From the cell containing the given text, extract its center point as (x, y) coordinate. 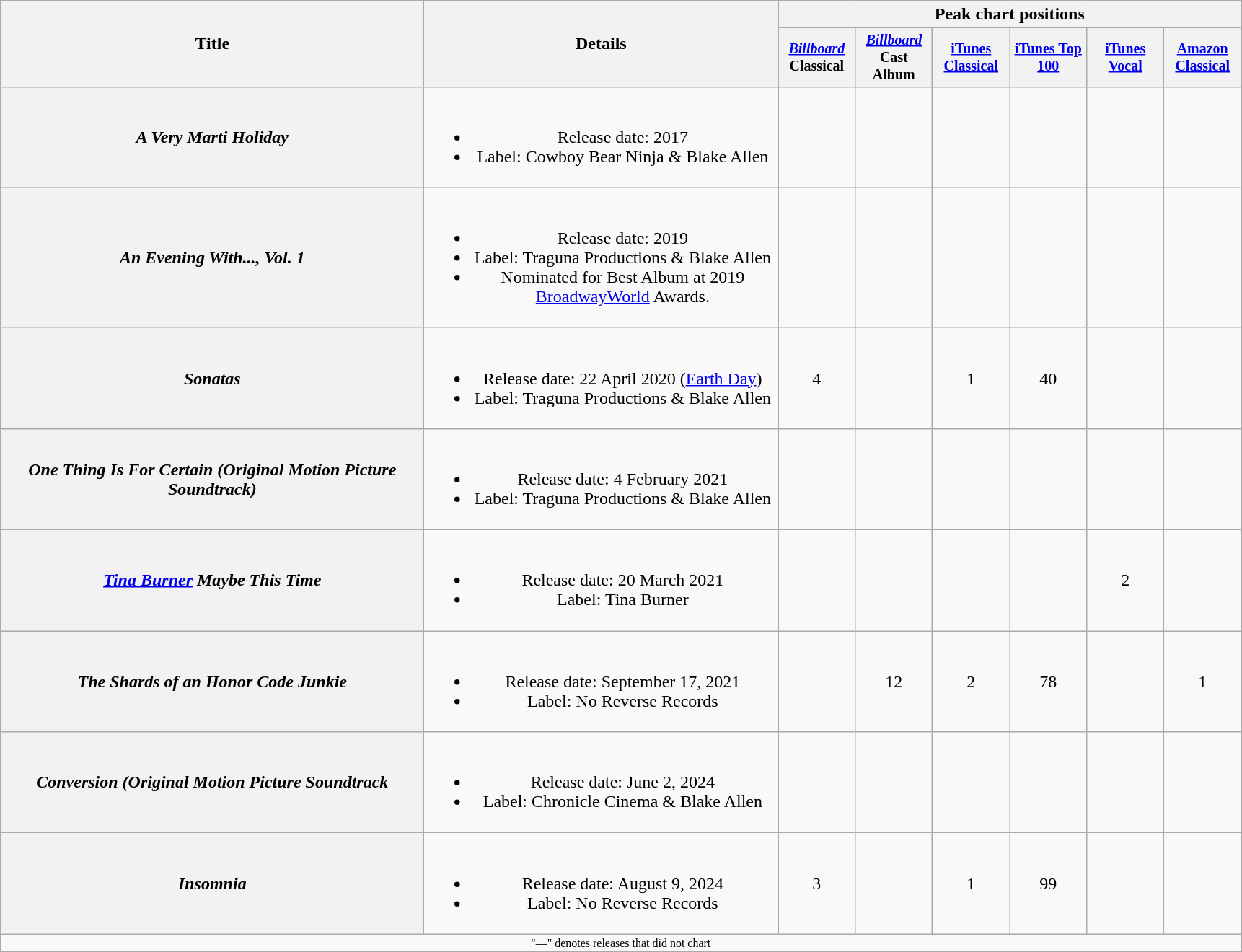
Tina Burner Maybe This Time (212, 581)
Release date: 2017Label: Cowboy Bear Ninja & Blake Allen (602, 137)
Title (212, 44)
40 (1049, 378)
Billboard Classical (816, 58)
iTunes Vocal (1125, 58)
Sonatas (212, 378)
99 (1049, 883)
12 (894, 682)
Insomnia (212, 883)
Release date: 4 February 2021Label: Traguna Productions & Blake Allen (602, 479)
Release date: September 17, 2021Label: No Reverse Records (602, 682)
"—" denotes releases that did not chart (621, 943)
iTunes Top 100 (1049, 58)
4 (816, 378)
Conversion (Original Motion Picture Soundtrack (212, 783)
Release date: 20 March 2021Label: Tina Burner (602, 581)
3 (816, 883)
Peak chart positions (1010, 14)
Amazon Classical (1203, 58)
Release date: 22 April 2020 (Earth Day)Label: Traguna Productions & Blake Allen (602, 378)
Billboard Cast Album (894, 58)
Release date: June 2, 2024Label: Chronicle Cinema & Blake Allen (602, 783)
One Thing Is For Certain (Original Motion Picture Soundtrack) (212, 479)
A Very Marti Holiday (212, 137)
Release date: August 9, 2024Label: No Reverse Records (602, 883)
78 (1049, 682)
An Evening With..., Vol. 1 (212, 257)
Details (602, 44)
Release date: 2019Label: Traguna Productions & Blake AllenNominated for Best Album at 2019 BroadwayWorld Awards. (602, 257)
iTunes Classical (971, 58)
The Shards of an Honor Code Junkie (212, 682)
